Output the (X, Y) coordinate of the center of the cell containing the given text.  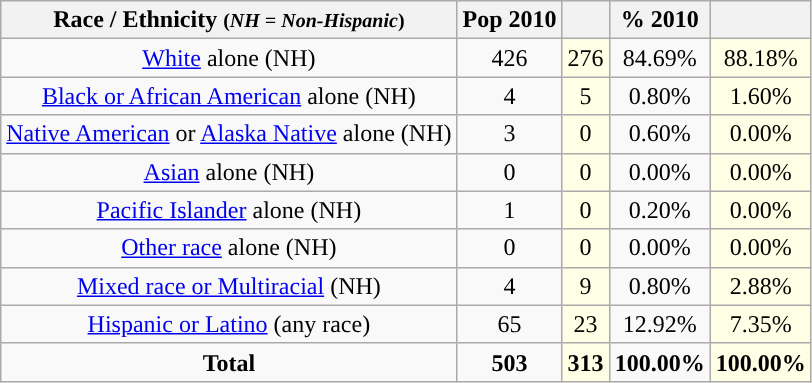
0.20% (660, 210)
Pacific Islander alone (NH) (229, 210)
Race / Ethnicity (NH = Non-Hispanic) (229, 20)
Pop 2010 (510, 20)
313 (586, 362)
2.88% (760, 286)
1 (510, 210)
Black or African American alone (NH) (229, 96)
Hispanic or Latino (any race) (229, 324)
5 (586, 96)
1.60% (760, 96)
Total (229, 362)
12.92% (660, 324)
Mixed race or Multiracial (NH) (229, 286)
276 (586, 58)
84.69% (660, 58)
Other race alone (NH) (229, 248)
88.18% (760, 58)
65 (510, 324)
7.35% (760, 324)
% 2010 (660, 20)
Native American or Alaska Native alone (NH) (229, 134)
23 (586, 324)
White alone (NH) (229, 58)
0.60% (660, 134)
9 (586, 286)
503 (510, 362)
Asian alone (NH) (229, 172)
3 (510, 134)
426 (510, 58)
